Search for the cell housing the specified text and yield its (x, y) center coordinate. 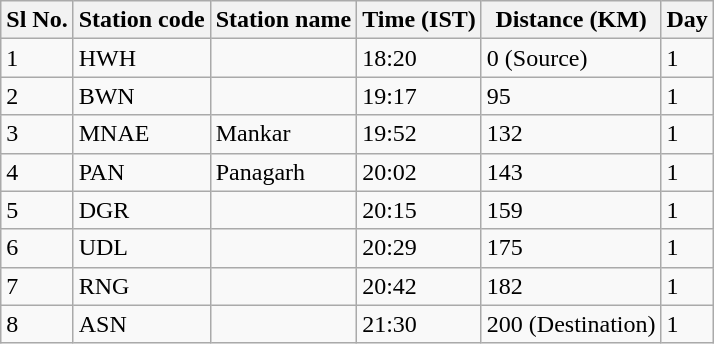
0 (Source) (571, 58)
Day (687, 20)
182 (571, 286)
19:52 (420, 134)
RNG (142, 286)
Station name (283, 20)
18:20 (420, 58)
95 (571, 96)
7 (37, 286)
3 (37, 134)
5 (37, 210)
21:30 (420, 324)
132 (571, 134)
DGR (142, 210)
4 (37, 172)
8 (37, 324)
Panagarh (283, 172)
ASN (142, 324)
20:02 (420, 172)
20:15 (420, 210)
Sl No. (37, 20)
UDL (142, 248)
143 (571, 172)
20:42 (420, 286)
159 (571, 210)
PAN (142, 172)
175 (571, 248)
Time (IST) (420, 20)
19:17 (420, 96)
2 (37, 96)
BWN (142, 96)
Distance (KM) (571, 20)
MNAE (142, 134)
Station code (142, 20)
200 (Destination) (571, 324)
Mankar (283, 134)
HWH (142, 58)
6 (37, 248)
20:29 (420, 248)
